Identify which cell holds the provided text, then report its (x, y) central coordinate. 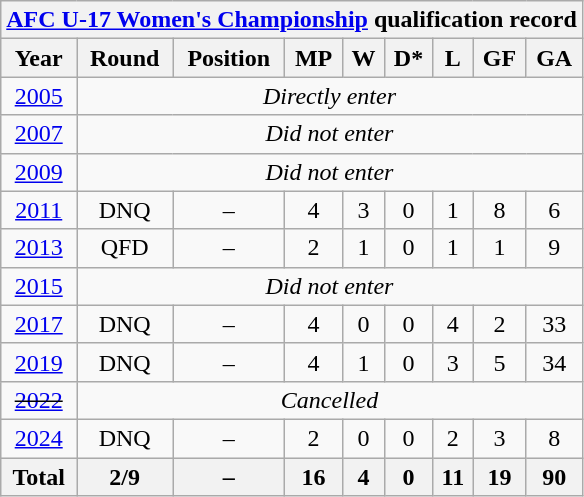
W (364, 58)
2022 (39, 400)
Round (125, 58)
90 (554, 477)
6 (554, 210)
2013 (39, 248)
19 (500, 477)
2024 (39, 438)
2019 (39, 362)
Directly enter (330, 96)
2011 (39, 210)
2017 (39, 324)
GF (500, 58)
Cancelled (330, 400)
2005 (39, 96)
5 (500, 362)
16 (314, 477)
11 (453, 477)
Year (39, 58)
2/9 (125, 477)
33 (554, 324)
2009 (39, 172)
QFD (125, 248)
9 (554, 248)
Total (39, 477)
2007 (39, 134)
D* (408, 58)
2015 (39, 286)
MP (314, 58)
34 (554, 362)
Position (229, 58)
AFC U-17 Women's Championship qualification record (292, 20)
GA (554, 58)
L (453, 58)
